Provide the (X, Y) coordinate of the cell's center where the given text is located.  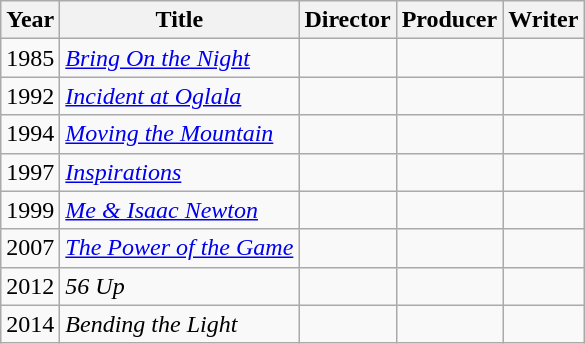
Year (30, 20)
Bring On the Night (180, 58)
Director (348, 20)
1997 (30, 172)
The Power of the Game (180, 248)
1992 (30, 96)
1994 (30, 134)
2012 (30, 286)
Writer (544, 20)
Moving the Mountain (180, 134)
Incident at Oglala (180, 96)
Inspirations (180, 172)
Producer (450, 20)
Title (180, 20)
2007 (30, 248)
2014 (30, 324)
Bending the Light (180, 324)
56 Up (180, 286)
1999 (30, 210)
1985 (30, 58)
Me & Isaac Newton (180, 210)
